Detect which cell encompasses the target text, then output its [X, Y] center coordinate. 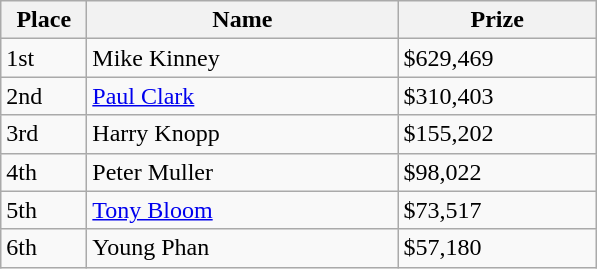
Mike Kinney [242, 58]
1st [44, 58]
Prize [498, 20]
6th [44, 248]
$98,022 [498, 172]
$57,180 [498, 248]
$155,202 [498, 134]
5th [44, 210]
2nd [44, 96]
Harry Knopp [242, 134]
4th [44, 172]
$73,517 [498, 210]
Paul Clark [242, 96]
Name [242, 20]
Tony Bloom [242, 210]
$629,469 [498, 58]
Place [44, 20]
3rd [44, 134]
Young Phan [242, 248]
Peter Muller [242, 172]
$310,403 [498, 96]
